Identify which cell holds the provided text, then report its [x, y] central coordinate. 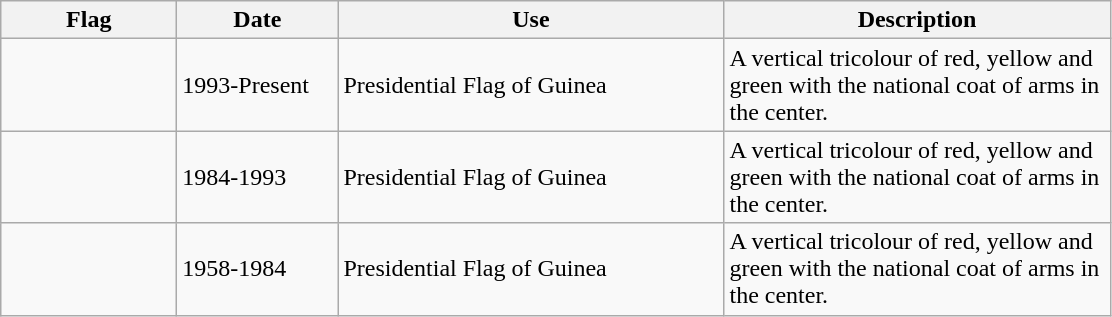
Use [531, 20]
Description [917, 20]
1984-1993 [258, 177]
1958-1984 [258, 269]
Date [258, 20]
1993-Present [258, 85]
Flag [89, 20]
